Find where the given text appears and provide that cell's center as (X, Y) coordinate. 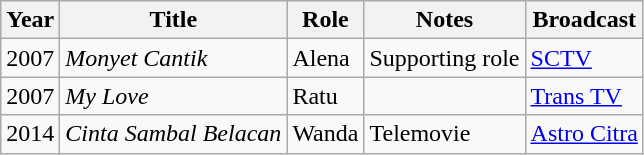
Cinta Sambal Belacan (174, 134)
Broadcast (584, 20)
Year (30, 20)
Ratu (326, 96)
Notes (444, 20)
My Love (174, 96)
Alena (326, 58)
Astro Citra (584, 134)
Trans TV (584, 96)
Title (174, 20)
2014 (30, 134)
SCTV (584, 58)
Monyet Cantik (174, 58)
Telemovie (444, 134)
Wanda (326, 134)
Role (326, 20)
Supporting role (444, 58)
